Determine the [X, Y] coordinate at the center of the cell enclosing the given text.  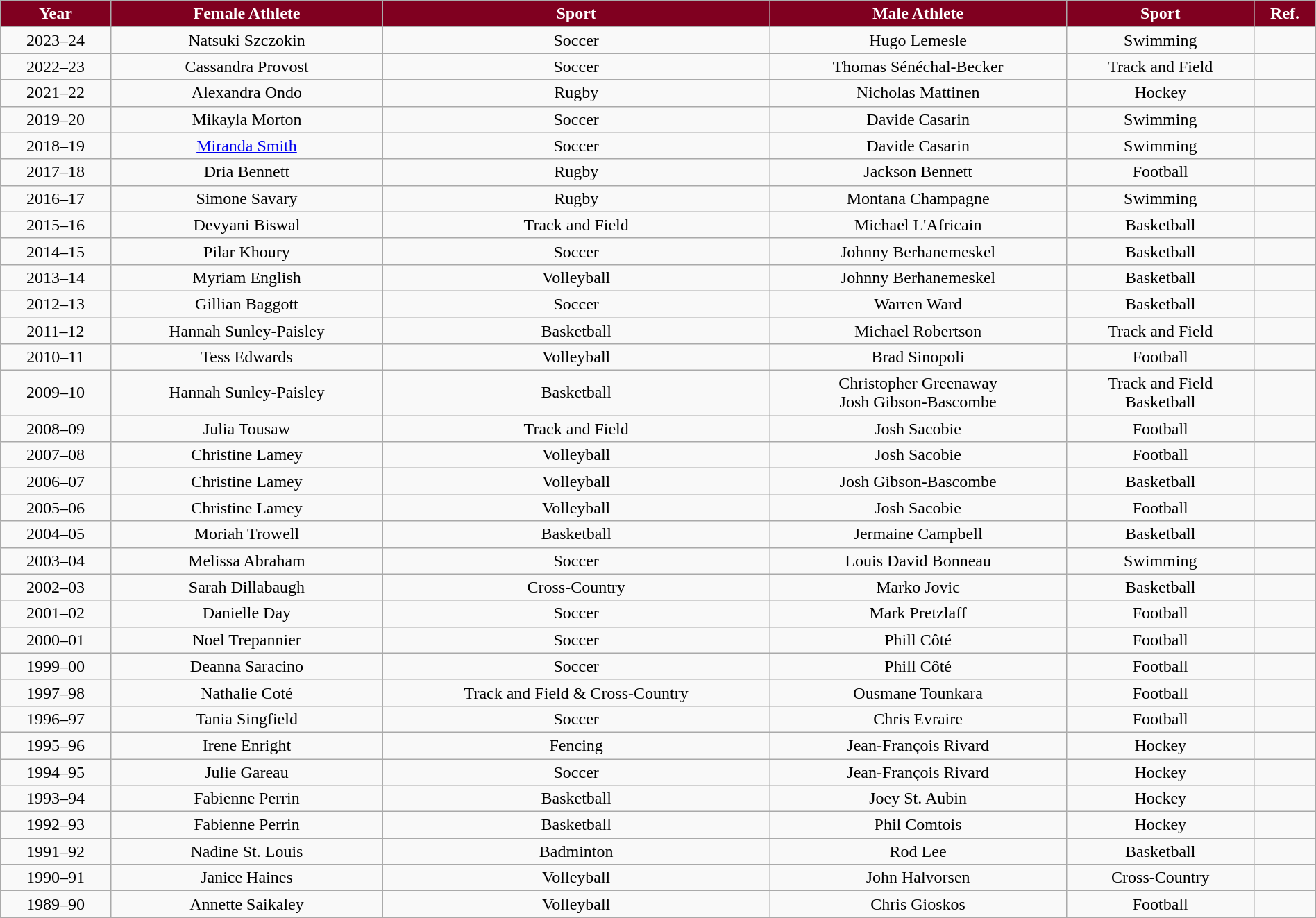
Track and FieldBasketball [1161, 393]
1990–91 [56, 878]
Michael L'Africain [918, 225]
Chris Gioskos [918, 904]
2005–06 [56, 508]
Irene Enright [247, 745]
2006–07 [56, 482]
Rod Lee [918, 851]
Female Athlete [247, 14]
Jermaine Campbell [918, 534]
Mikayla Morton [247, 119]
2019–20 [56, 119]
Miranda Smith [247, 146]
1994–95 [56, 772]
1989–90 [56, 904]
Hugo Lemesle [918, 40]
Sarah Dillabaugh [247, 587]
Alexandra Ondo [247, 93]
2014–15 [56, 251]
Devyani Biswal [247, 225]
1993–94 [56, 799]
Thomas Sénéchal-Becker [918, 67]
2008–09 [56, 429]
Michael Robertson [918, 331]
2000–01 [56, 640]
Joey St. Aubin [918, 799]
Phil Comtois [918, 825]
2007–08 [56, 455]
Danielle Day [247, 613]
Nadine St. Louis [247, 851]
2002–03 [56, 587]
Nicholas Mattinen [918, 93]
Badminton [576, 851]
Julie Gareau [247, 772]
Christopher GreenawayJosh Gibson-Bascombe [918, 393]
Male Athlete [918, 14]
1991–92 [56, 851]
1997–98 [56, 692]
Brad Sinopoli [918, 357]
2013–14 [56, 278]
2022–23 [56, 67]
2004–05 [56, 534]
Gillian Baggott [247, 304]
Chris Evraire [918, 719]
Julia Tousaw [247, 429]
2010–11 [56, 357]
Mark Pretzlaff [918, 613]
1995–96 [56, 745]
2023–24 [56, 40]
2011–12 [56, 331]
Pilar Khoury [247, 251]
Josh Gibson-Bascombe [918, 482]
Fencing [576, 745]
Track and Field & Cross-Country [576, 692]
Warren Ward [918, 304]
Nathalie Coté [247, 692]
Natsuki Szczokin [247, 40]
Jackson Bennett [918, 172]
Marko Jovic [918, 587]
1996–97 [56, 719]
Melissa Abraham [247, 561]
1999–00 [56, 666]
Noel Trepannier [247, 640]
Cassandra Provost [247, 67]
2016–17 [56, 198]
John Halvorsen [918, 878]
2015–16 [56, 225]
Simone Savary [247, 198]
Montana Champagne [918, 198]
2001–02 [56, 613]
Ref. [1285, 14]
2003–04 [56, 561]
Tess Edwards [247, 357]
Janice Haines [247, 878]
Year [56, 14]
Annette Saikaley [247, 904]
Deanna Saracino [247, 666]
Myriam English [247, 278]
Tania Singfield [247, 719]
2009–10 [56, 393]
Dria Bennett [247, 172]
Louis David Bonneau [918, 561]
2017–18 [56, 172]
2012–13 [56, 304]
Ousmane Tounkara [918, 692]
2018–19 [56, 146]
1992–93 [56, 825]
2021–22 [56, 93]
Moriah Trowell [247, 534]
